Pinpoint the cell where the given text exists, returning its [X, Y] midpoint coordinate. 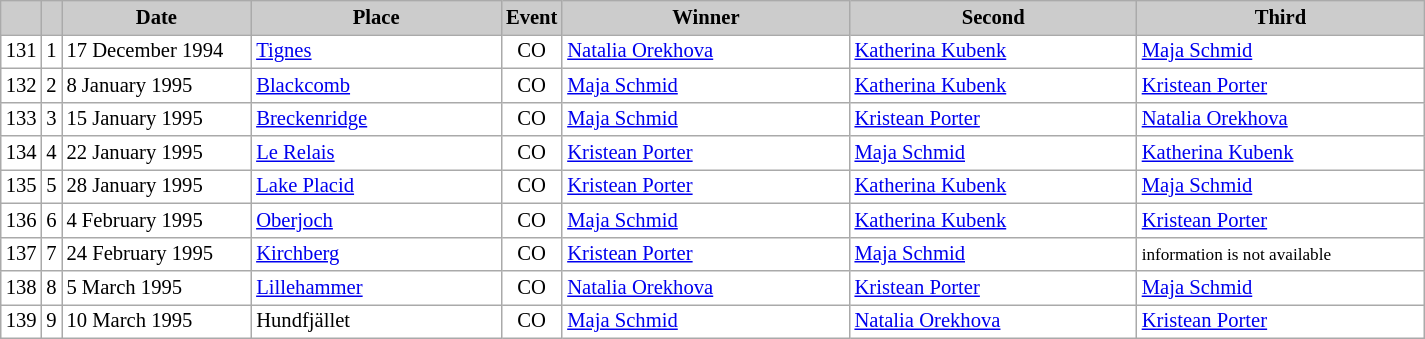
Oberjoch [376, 220]
10 March 1995 [157, 321]
Event [532, 17]
6 [51, 220]
Lake Placid [376, 186]
Third [1280, 17]
15 January 1995 [157, 119]
139 [22, 321]
information is not available [1280, 254]
22 January 1995 [157, 153]
5 [51, 186]
28 January 1995 [157, 186]
5 March 1995 [157, 287]
8 January 1995 [157, 85]
Winner [706, 17]
4 February 1995 [157, 220]
135 [22, 186]
Place [376, 17]
24 February 1995 [157, 254]
17 December 1994 [157, 51]
138 [22, 287]
Breckenridge [376, 119]
131 [22, 51]
Le Relais [376, 153]
Hundfjället [376, 321]
7 [51, 254]
8 [51, 287]
Lillehammer [376, 287]
4 [51, 153]
Second [994, 17]
3 [51, 119]
137 [22, 254]
132 [22, 85]
Tignes [376, 51]
1 [51, 51]
136 [22, 220]
9 [51, 321]
133 [22, 119]
134 [22, 153]
Date [157, 17]
Blackcomb [376, 85]
2 [51, 85]
Kirchberg [376, 254]
